Scan for the cell matching the given text and deliver its [x, y] coordinate at center. 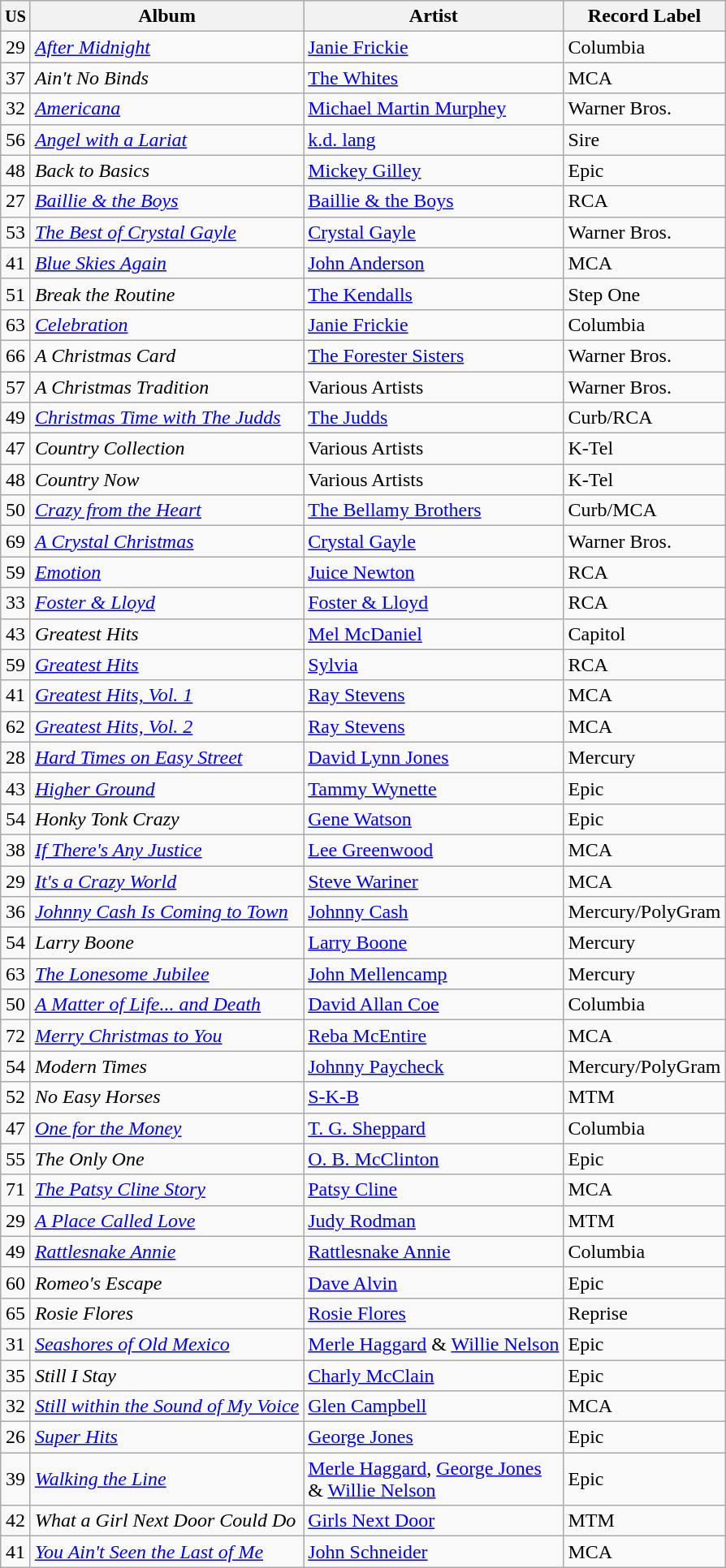
Mickey Gilley [434, 170]
Tammy Wynette [434, 788]
56 [16, 140]
A Crystal Christmas [166, 541]
John Mellencamp [434, 974]
Reba McEntire [434, 1036]
You Ain't Seen the Last of Me [166, 1552]
Lee Greenwood [434, 850]
Still I Stay [166, 1376]
Curb/RCA [645, 418]
Capitol [645, 634]
Break the Routine [166, 294]
Country Now [166, 480]
A Christmas Tradition [166, 387]
O. B. McClinton [434, 1159]
A Place Called Love [166, 1221]
36 [16, 912]
69 [16, 541]
Johnny Cash [434, 912]
42 [16, 1521]
Angel with a Lariat [166, 140]
Judy Rodman [434, 1221]
71 [16, 1190]
51 [16, 294]
52 [16, 1097]
S-K-B [434, 1097]
A Christmas Card [166, 355]
38 [16, 850]
Juice Newton [434, 572]
US [16, 16]
Merry Christmas to You [166, 1036]
John Schneider [434, 1552]
Record Label [645, 16]
37 [16, 78]
If There's Any Justice [166, 850]
33 [16, 603]
62 [16, 726]
27 [16, 201]
George Jones [434, 1437]
Romeo's Escape [166, 1282]
39 [16, 1479]
The Whites [434, 78]
Album [166, 16]
65 [16, 1313]
Reprise [645, 1313]
The Bellamy Brothers [434, 510]
Country Collection [166, 449]
The Judds [434, 418]
Christmas Time with The Judds [166, 418]
72 [16, 1036]
Higher Ground [166, 788]
Merle Haggard, George Jones& Willie Nelson [434, 1479]
Glen Campbell [434, 1406]
28 [16, 757]
Walking the Line [166, 1479]
A Matter of Life... and Death [166, 1005]
T. G. Sheppard [434, 1128]
55 [16, 1159]
Patsy Cline [434, 1190]
Johnny Cash Is Coming to Town [166, 912]
60 [16, 1282]
Modern Times [166, 1066]
Johnny Paycheck [434, 1066]
Step One [645, 294]
Honky Tonk Crazy [166, 819]
No Easy Horses [166, 1097]
The Kendalls [434, 294]
Curb/MCA [645, 510]
Dave Alvin [434, 1282]
The Patsy Cline Story [166, 1190]
Blue Skies Again [166, 263]
35 [16, 1376]
Artist [434, 16]
53 [16, 232]
26 [16, 1437]
The Forester Sisters [434, 355]
57 [16, 387]
John Anderson [434, 263]
Merle Haggard & Willie Nelson [434, 1344]
Ain't No Binds [166, 78]
Michael Martin Murphey [434, 109]
Greatest Hits, Vol. 2 [166, 726]
Sire [645, 140]
David Lynn Jones [434, 757]
David Allan Coe [434, 1005]
Mel McDaniel [434, 634]
Girls Next Door [434, 1521]
What a Girl Next Door Could Do [166, 1521]
Back to Basics [166, 170]
After Midnight [166, 47]
Emotion [166, 572]
Super Hits [166, 1437]
Charly McClain [434, 1376]
The Best of Crystal Gayle [166, 232]
k.d. lang [434, 140]
Greatest Hits, Vol. 1 [166, 696]
Americana [166, 109]
Crazy from the Heart [166, 510]
Gene Watson [434, 819]
Hard Times on Easy Street [166, 757]
It's a Crazy World [166, 881]
One for the Money [166, 1128]
Steve Wariner [434, 881]
The Only One [166, 1159]
Seashores of Old Mexico [166, 1344]
Celebration [166, 325]
The Lonesome Jubilee [166, 974]
Still within the Sound of My Voice [166, 1406]
66 [16, 355]
Sylvia [434, 665]
31 [16, 1344]
